Output the [X, Y] coordinate of the center of the cell containing the given text.  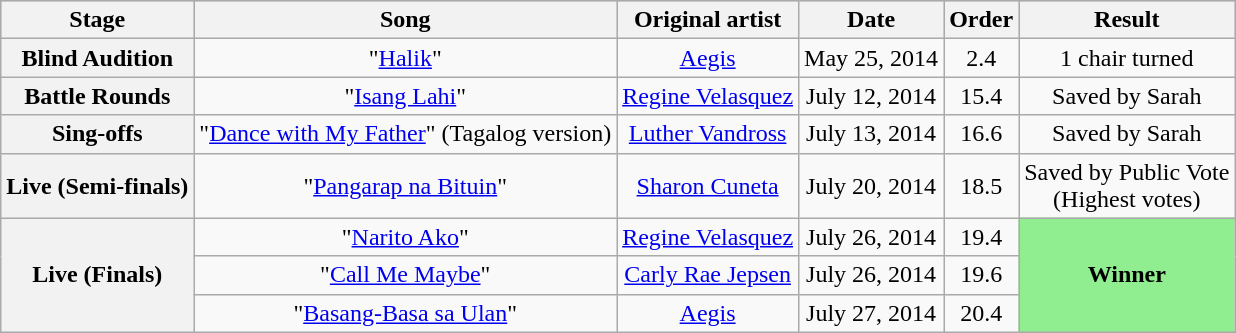
Winner [1127, 275]
"Pangarap na Bituin" [406, 186]
Saved by Public Vote (Highest votes) [1127, 186]
"Basang-Basa sa Ulan" [406, 313]
Result [1127, 20]
Live (Semi-finals) [98, 186]
Carly Rae Jepsen [708, 275]
"Narito Ako" [406, 237]
May 25, 2014 [872, 58]
15.4 [982, 96]
July 12, 2014 [872, 96]
19.6 [982, 275]
Blind Audition [98, 58]
July 13, 2014 [872, 134]
1 chair turned [1127, 58]
Original artist [708, 20]
"Dance with My Father" (Tagalog version) [406, 134]
"Halik" [406, 58]
Sing-offs [98, 134]
Sharon Cuneta [708, 186]
Live (Finals) [98, 275]
Song [406, 20]
20.4 [982, 313]
18.5 [982, 186]
16.6 [982, 134]
2.4 [982, 58]
July 27, 2014 [872, 313]
Battle Rounds [98, 96]
July 20, 2014 [872, 186]
"Call Me Maybe" [406, 275]
"Isang Lahi" [406, 96]
Order [982, 20]
Luther Vandross [708, 134]
Stage [98, 20]
Date [872, 20]
19.4 [982, 237]
